Return the (x, y) coordinate for the center point of the cell that contains the specified text.  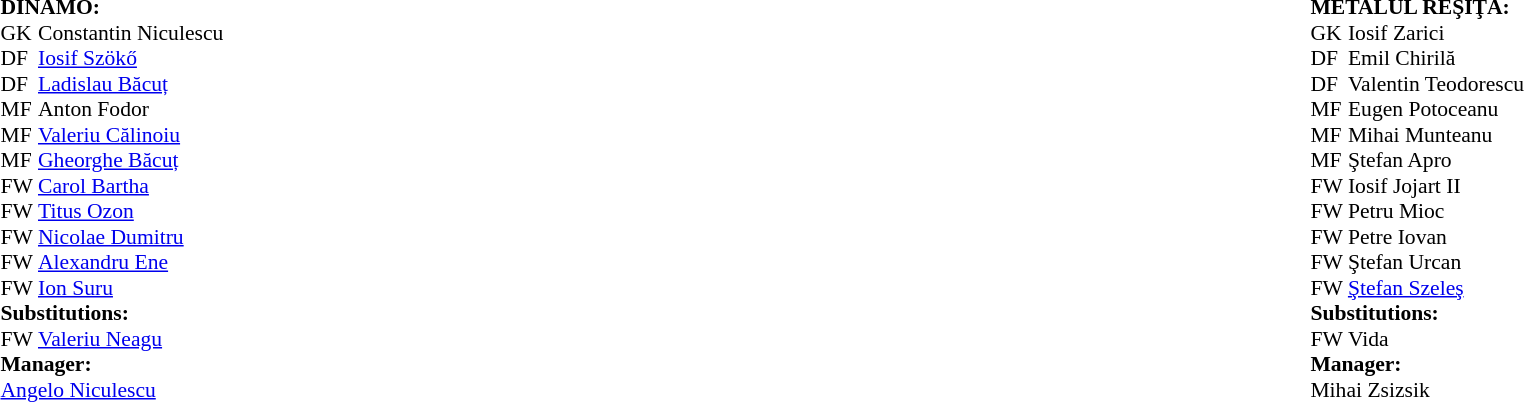
Valeriu Neagu (130, 339)
Titus Ozon (130, 211)
Ion Suru (130, 288)
Vida (1436, 339)
Petru Mioc (1436, 211)
Carol Bartha (130, 186)
Ştefan Urcan (1436, 263)
Mihai Munteanu (1436, 135)
Eugen Potoceanu (1436, 109)
Iosif Szökő (130, 59)
Ştefan Szeleş (1436, 288)
Valentin Teodorescu (1436, 84)
Constantin Niculescu (130, 33)
Ladislau Băcuț (130, 84)
Iosif Jojart II (1436, 186)
Gheorghe Băcuț (130, 161)
Anton Fodor (130, 109)
Petre Iovan (1436, 237)
Ştefan Apro (1436, 161)
Alexandru Ene (130, 263)
Emil Chirilă (1436, 59)
Iosif Zarici (1436, 33)
Nicolae Dumitru (130, 237)
Valeriu Călinoiu (130, 135)
